Extract the [X, Y] coordinate from the center of the cell holding the provided text.  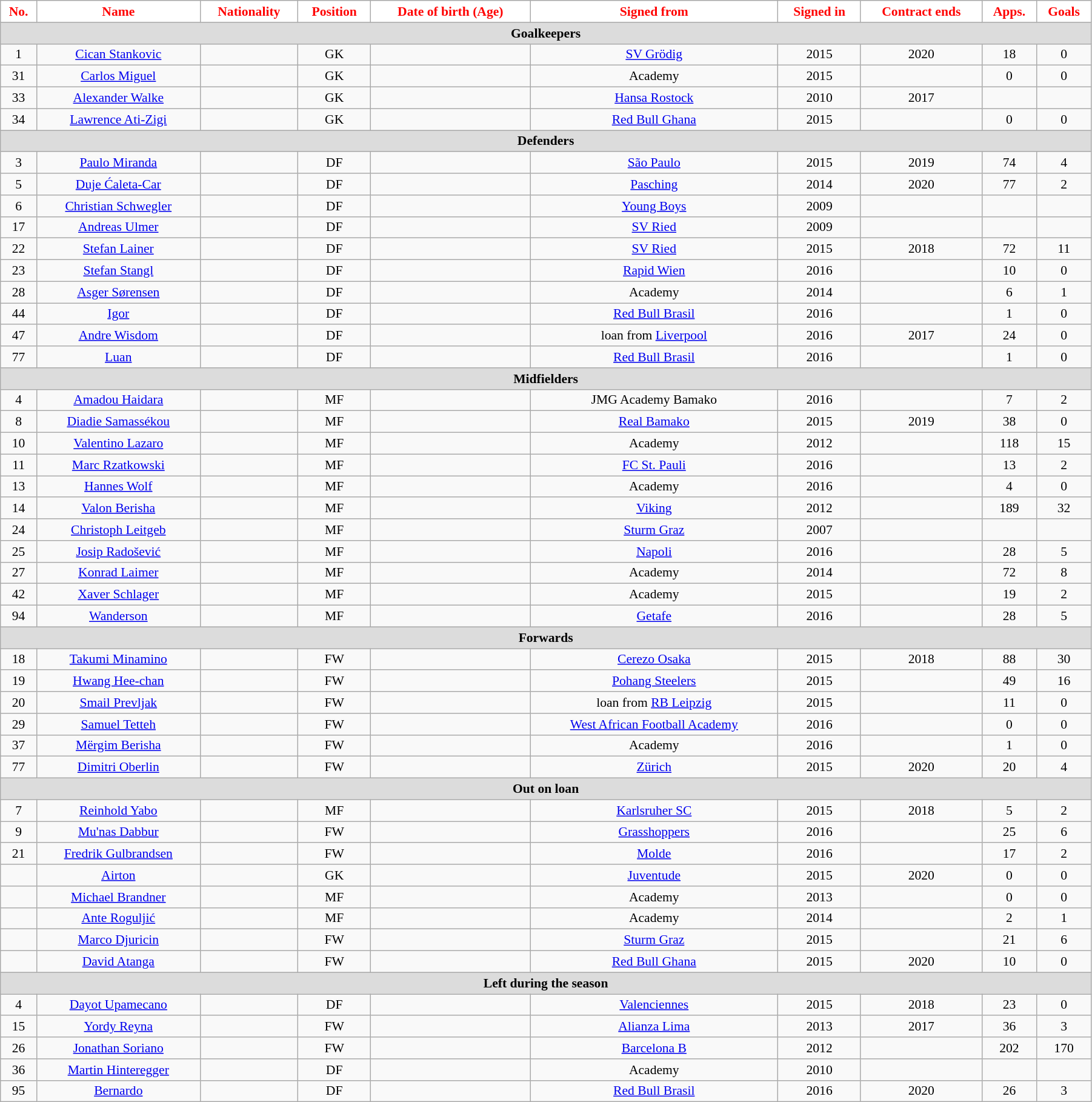
202 [1009, 1048]
Bernardo [118, 1091]
30 [1064, 660]
34 [19, 119]
Cican Stankovic [118, 55]
Asger Sørensen [118, 292]
Josip Radošević [118, 552]
Karlsruher SC [654, 810]
Takumi Minamino [118, 660]
loan from Liverpool [654, 336]
Konrad Laimer [118, 573]
Ante Roguljić [118, 918]
94 [19, 616]
Christian Schwegler [118, 206]
Hannes Wolf [118, 487]
Christoph Leitgeb [118, 530]
32 [1064, 509]
44 [19, 314]
Valentino Lazaro [118, 444]
Out on loan [546, 789]
Midfielders [546, 379]
16 [1064, 681]
Young Boys [654, 206]
2007 [819, 530]
Luan [118, 357]
Apps. [1009, 12]
Lawrence Ati-Zigi [118, 119]
Airton [118, 875]
Getafe [654, 616]
42 [19, 595]
Stefan Stangl [118, 271]
Samuel Tetteh [118, 724]
Smail Prevljak [118, 703]
49 [1009, 681]
Marco Djuricin [118, 940]
Signed in [819, 12]
Signed from [654, 12]
38 [1009, 422]
FC St. Pauli [654, 465]
Date of birth (Age) [451, 12]
Alexander Walke [118, 98]
São Paulo [654, 163]
37 [19, 746]
Position [335, 12]
Dayot Upamecano [118, 1005]
Pasching [654, 184]
Hansa Rostock [654, 98]
SV Grödig [654, 55]
22 [19, 249]
Valon Berisha [118, 509]
Andre Wisdom [118, 336]
Carlos Miguel [118, 76]
Fredrik Gulbrandsen [118, 854]
118 [1009, 444]
Jonathan Soriano [118, 1048]
27 [19, 573]
Goals [1064, 12]
Barcelona B [654, 1048]
Nationality [248, 12]
Igor [118, 314]
Yordy Reyna [118, 1027]
95 [19, 1091]
Xaver Schlager [118, 595]
Cerezo Osaka [654, 660]
Paulo Miranda [118, 163]
No. [19, 12]
Stefan Lainer [118, 249]
Hwang Hee-chan [118, 681]
170 [1064, 1048]
Alianza Lima [654, 1027]
Forwards [546, 638]
Left during the season [546, 983]
Viking [654, 509]
Grasshoppers [654, 832]
Zürich [654, 767]
loan from RB Leipzig [654, 703]
Dimitri Oberlin [118, 767]
9 [19, 832]
14 [19, 509]
Duje Ćaleta-Car [118, 184]
Valenciennes [654, 1005]
33 [19, 98]
74 [1009, 163]
West African Football Academy [654, 724]
189 [1009, 509]
88 [1009, 660]
Mërgim Berisha [118, 746]
Juventude [654, 875]
Rapid Wien [654, 271]
Reinhold Yabo [118, 810]
Pohang Steelers [654, 681]
David Atanga [118, 962]
Marc Rzatkowski [118, 465]
Defenders [546, 141]
Andreas Ulmer [118, 227]
Michael Brandner [118, 897]
Wanderson [118, 616]
29 [19, 724]
Contract ends [921, 12]
Napoli [654, 552]
Amadou Haidara [118, 400]
Diadie Samassékou [118, 422]
47 [19, 336]
Goalkeepers [546, 33]
Mu'nas Dabbur [118, 832]
Name [118, 12]
Molde [654, 854]
Real Bamako [654, 422]
31 [19, 76]
Martin Hinteregger [118, 1070]
JMG Academy Bamako [654, 400]
